For the text-containing cell, return its midpoint in [X, Y] coordinate format. 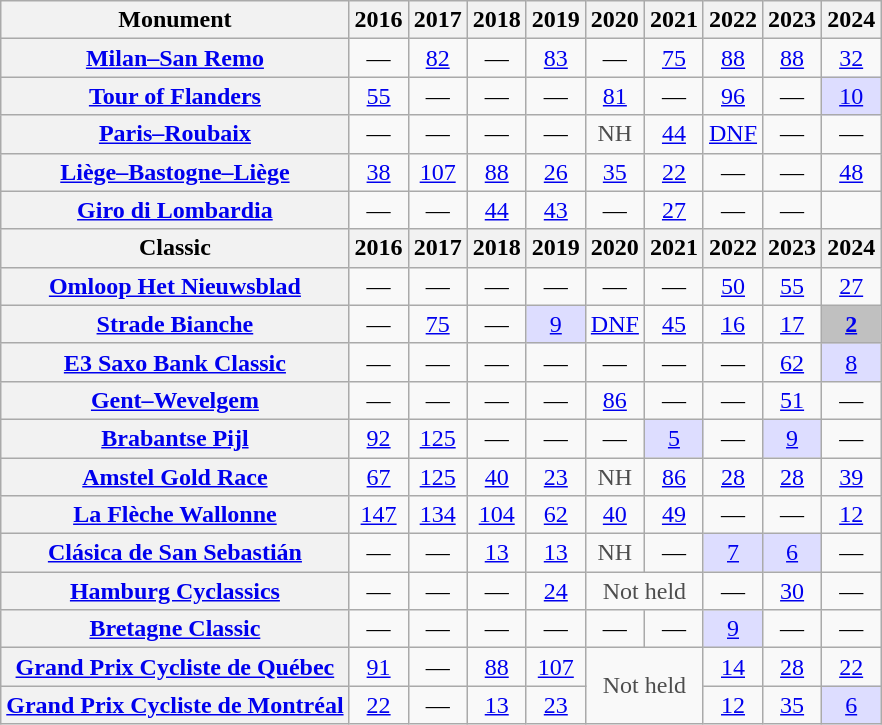
39 [852, 477]
2 [852, 324]
Giro di Lombardia [175, 210]
Milan–San Remo [175, 58]
Strade Bianche [175, 324]
7 [732, 553]
49 [674, 515]
92 [378, 438]
Grand Prix Cycliste de Québec [175, 667]
83 [556, 58]
134 [438, 515]
Omloop Het Nieuwsblad [175, 286]
67 [378, 477]
Clásica de San Sebastián [175, 553]
Tour of Flanders [175, 96]
30 [792, 591]
82 [438, 58]
E3 Saxo Bank Classic [175, 362]
16 [732, 324]
5 [674, 438]
Paris–Roubaix [175, 134]
Monument [175, 20]
Liège–Bastogne–Liège [175, 172]
38 [378, 172]
147 [378, 515]
96 [732, 96]
Hamburg Cyclassics [175, 591]
Grand Prix Cycliste de Montréal [175, 705]
10 [852, 96]
51 [792, 400]
104 [496, 515]
48 [852, 172]
43 [556, 210]
Gent–Wevelgem [175, 400]
La Flèche Wallonne [175, 515]
8 [852, 362]
81 [614, 96]
50 [732, 286]
24 [556, 591]
Bretagne Classic [175, 629]
26 [556, 172]
32 [852, 58]
17 [792, 324]
Amstel Gold Race [175, 477]
45 [674, 324]
91 [378, 667]
14 [732, 667]
Brabantse Pijl [175, 438]
Classic [175, 248]
